Identify which cell holds the provided text, then report its [X, Y] central coordinate. 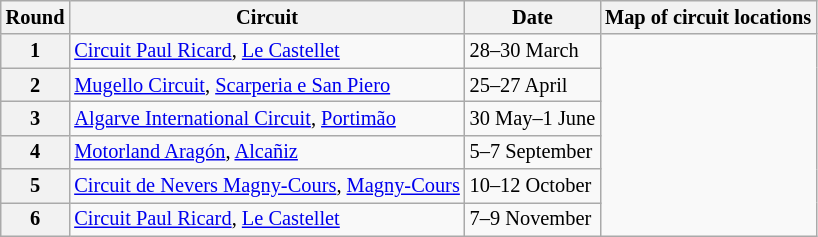
Mugello Circuit, Scarperia e San Piero [266, 85]
1 [36, 51]
30 May–1 June [532, 118]
Map of circuit locations [708, 17]
25–27 April [532, 85]
6 [36, 219]
Round [36, 17]
Motorland Aragón, Alcañiz [266, 152]
28–30 March [532, 51]
3 [36, 118]
Circuit de Nevers Magny-Cours, Magny-Cours [266, 186]
10–12 October [532, 186]
5 [36, 186]
7–9 November [532, 219]
5–7 September [532, 152]
4 [36, 152]
Circuit [266, 17]
Date [532, 17]
Algarve International Circuit, Portimão [266, 118]
2 [36, 85]
